Pinpoint the cell where the given text exists, returning its [X, Y] midpoint coordinate. 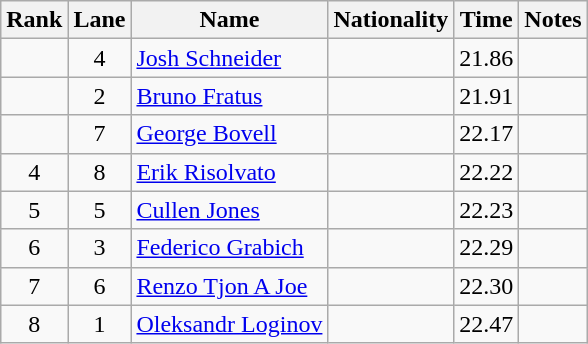
Oleksandr Loginov [230, 324]
Federico Grabich [230, 248]
22.30 [486, 286]
22.23 [486, 210]
3 [100, 248]
2 [100, 96]
Bruno Fratus [230, 96]
George Bovell [230, 134]
Nationality [391, 20]
Cullen Jones [230, 210]
21.86 [486, 58]
Time [486, 20]
Rank [34, 20]
Renzo Tjon A Joe [230, 286]
Notes [553, 20]
1 [100, 324]
Name [230, 20]
21.91 [486, 96]
22.17 [486, 134]
Josh Schneider [230, 58]
22.22 [486, 172]
Lane [100, 20]
22.29 [486, 248]
22.47 [486, 324]
Erik Risolvato [230, 172]
